Locate the cell with the specified text and output its [x, y] center coordinate. 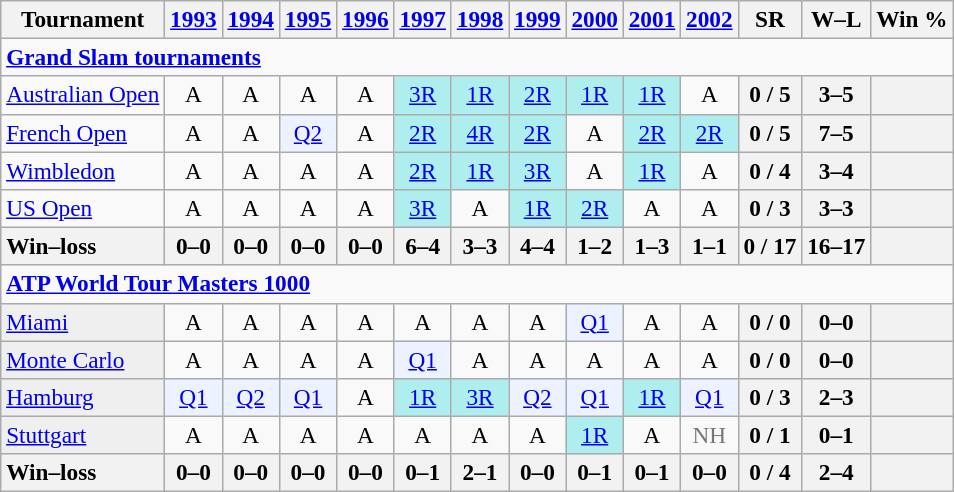
1993 [194, 19]
0 / 1 [770, 435]
2002 [710, 19]
W–L [836, 19]
2–1 [480, 473]
3–4 [836, 170]
US Open [83, 208]
1996 [366, 19]
1994 [250, 19]
Tournament [83, 19]
16–17 [836, 246]
French Open [83, 133]
1999 [538, 19]
Miami [83, 322]
1998 [480, 19]
3–5 [836, 95]
4–4 [538, 246]
1995 [308, 19]
1–3 [652, 246]
2–4 [836, 473]
4R [480, 133]
Hamburg [83, 397]
ATP World Tour Masters 1000 [477, 284]
2001 [652, 19]
1–2 [594, 246]
Stuttgart [83, 435]
0 / 17 [770, 246]
6–4 [422, 246]
2–3 [836, 397]
7–5 [836, 133]
Wimbledon [83, 170]
SR [770, 19]
Monte Carlo [83, 359]
Australian Open [83, 95]
Win % [912, 19]
Grand Slam tournaments [477, 57]
2000 [594, 19]
NH [710, 435]
1997 [422, 19]
1–1 [710, 246]
